Capture the cell that displays the provided text and extract its [x, y] central coordinate. 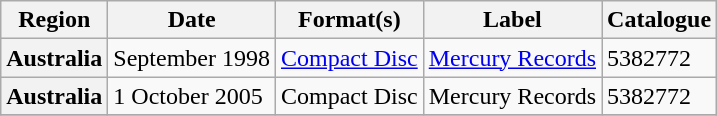
Catalogue [660, 20]
September 1998 [192, 58]
Format(s) [350, 20]
Region [54, 20]
Label [512, 20]
Date [192, 20]
1 October 2005 [192, 96]
